Return [x, y] of the center of cell containing provided text 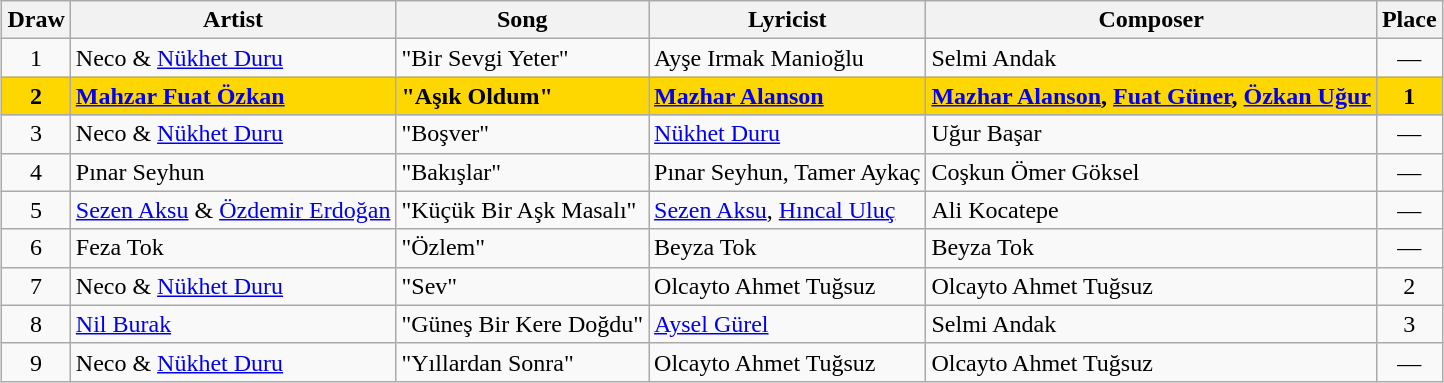
Song [522, 20]
"Küçük Bir Aşk Masalı" [522, 210]
8 [36, 324]
"Sev" [522, 286]
"Yıllardan Sonra" [522, 362]
Sezen Aksu & Özdemir Erdoğan [233, 210]
Ali Kocatepe [1151, 210]
Nükhet Duru [788, 134]
Lyricist [788, 20]
Artist [233, 20]
5 [36, 210]
Pınar Seyhun [233, 172]
Composer [1151, 20]
Uğur Başar [1151, 134]
"Bir Sevgi Yeter" [522, 58]
Mazhar Alanson [788, 96]
9 [36, 362]
Ayşe Irmak Manioğlu [788, 58]
Feza Tok [233, 248]
4 [36, 172]
"Güneş Bir Kere Doğdu" [522, 324]
Mazhar Alanson, Fuat Güner, Özkan Uğur [1151, 96]
6 [36, 248]
"Özlem" [522, 248]
Mahzar Fuat Özkan [233, 96]
"Bakışlar" [522, 172]
7 [36, 286]
Nil Burak [233, 324]
Sezen Aksu, Hıncal Uluç [788, 210]
Aysel Gürel [788, 324]
Coşkun Ömer Göksel [1151, 172]
Place [1409, 20]
"Boşver" [522, 134]
"Aşık Oldum" [522, 96]
Pınar Seyhun, Tamer Aykaç [788, 172]
Draw [36, 20]
